Detect which cell encompasses the target text, then output its (X, Y) center coordinate. 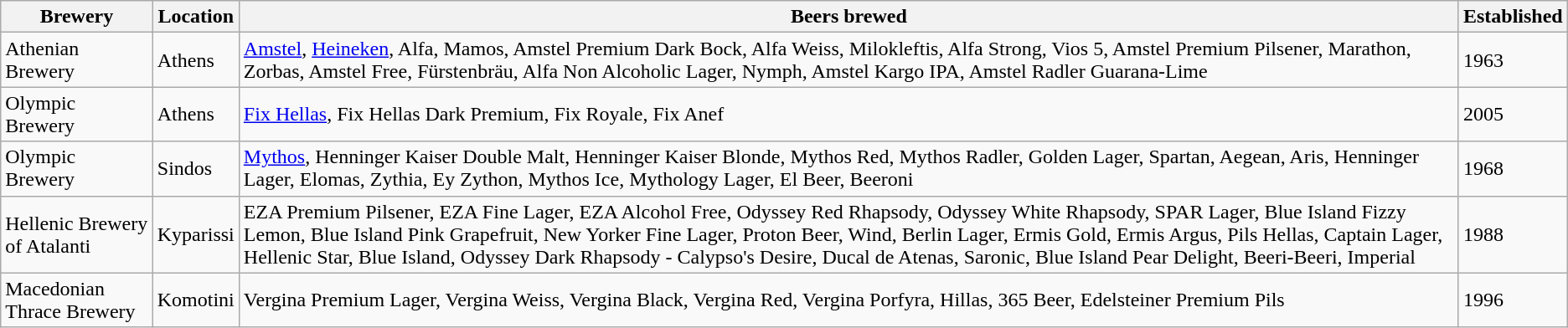
Kyparissi (196, 234)
1996 (1513, 300)
Location (196, 17)
Fix Hellas, Fix Hellas Dark Premium, Fix Royale, Fix Anef (848, 114)
2005 (1513, 114)
1988 (1513, 234)
Athenian Brewery (77, 60)
Vergina Premium Lager, Vergina Weiss, Vergina Black, Vergina Red, Vergina Porfyra, Hillas, 365 Beer, Edelsteiner Premium Pils (848, 300)
1963 (1513, 60)
Established (1513, 17)
Hellenic Brewery of Atalanti (77, 234)
Komotini (196, 300)
Sindos (196, 169)
Macedonian Thrace Brewery (77, 300)
Brewery (77, 17)
1968 (1513, 169)
Beers brewed (848, 17)
